Detect which cell encompasses the target text, then output its [x, y] center coordinate. 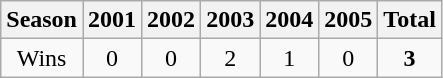
3 [410, 58]
Season [42, 20]
2 [230, 58]
2003 [230, 20]
2004 [290, 20]
1 [290, 58]
2001 [112, 20]
Total [410, 20]
Wins [42, 58]
2002 [172, 20]
2005 [348, 20]
